Locate the cell with the specified text and output its [x, y] center coordinate. 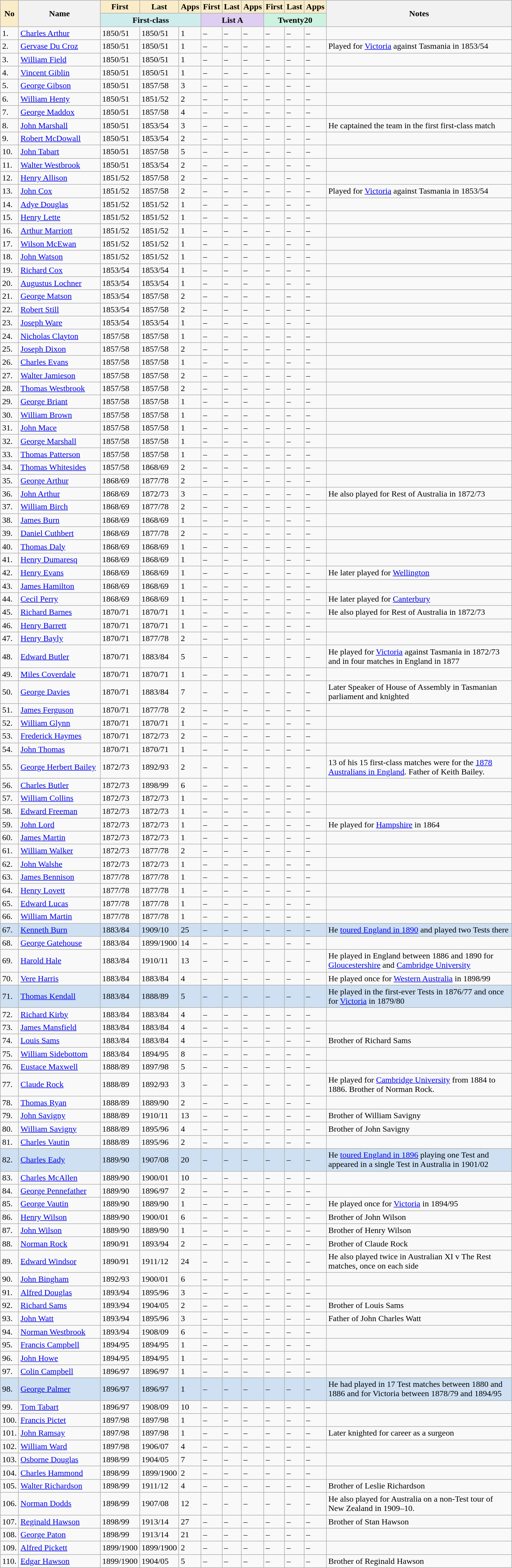
Henry Barrett [59, 625]
Later knighted for career as a surgeon [419, 1433]
16. [10, 231]
He also played twice in Australian XI v The Rest matches, once on each side [419, 1261]
George Matson [59, 296]
86. [10, 1217]
105. [10, 1486]
20. [10, 283]
Notes [419, 13]
42. [10, 573]
Twenty20 [295, 20]
Eustace Maxwell [59, 1067]
27. [10, 375]
Alfred Pickett [59, 1548]
76. [10, 1067]
56. [10, 785]
He played once for Western Australia in 1898/99 [419, 978]
15. [10, 217]
He played once for Victoria in 1894/95 [419, 1204]
George Maddox [59, 112]
19. [10, 270]
Edward Lucas [59, 903]
Brother of Louis Sams [419, 1306]
George Gibson [59, 86]
29. [10, 402]
Henry Wilson [59, 1217]
John Ramsay [59, 1433]
5. [10, 86]
John Cox [59, 191]
Brother of Reginald Hawson [419, 1561]
10. [10, 151]
Francis Campbell [59, 1345]
Edward Butler [59, 656]
35. [10, 481]
Walter Richardson [59, 1486]
Norman Westbrook [59, 1332]
1906/07 [159, 1446]
Henry Allison [59, 178]
William Walker [59, 851]
Robert McDowall [59, 138]
Henry Evans [59, 573]
84. [10, 1191]
Henry Lovett [59, 890]
Norman Dodds [59, 1503]
24 [190, 1261]
55. [10, 767]
44. [10, 599]
Thomas Patterson [59, 454]
George Gatehouse [59, 943]
68. [10, 943]
John Marshall [59, 125]
22. [10, 309]
Richard Sams [59, 1306]
108. [10, 1535]
Thomas Kendall [59, 996]
He captained the team in the first first-class match [419, 125]
Charles Arthur [59, 33]
26. [10, 362]
Daniel Cuthbert [59, 533]
He played in the first-ever Tests in 1876/77 and once for Victoria in 1879/80 [419, 996]
James Burn [59, 520]
88. [10, 1243]
James Mansfield [59, 1027]
99. [10, 1407]
He had played in 17 Test matches between 1880 and 1886 and for Victoria between 1878/79 and 1894/95 [419, 1389]
He played in England between 1886 and 1890 for Gloucestershire and Cambridge University [419, 961]
48. [10, 656]
Joseph Dixon [59, 349]
102. [10, 1446]
66. [10, 917]
45. [10, 612]
Adye Douglas [59, 204]
32. [10, 441]
He played for Cambridge University from 1884 to 1886. Brother of Norman Rock. [419, 1085]
13. [10, 191]
104. [10, 1473]
14. [10, 204]
Nicholas Clayton [59, 336]
Thomas Whitesides [59, 467]
93. [10, 1319]
Brother of Henry Wilson [419, 1230]
36. [10, 494]
96. [10, 1358]
Osborne Douglas [59, 1459]
Name [59, 13]
83. [10, 1178]
Edward Freeman [59, 811]
Walter Jamieson [59, 375]
27 [190, 1522]
John Mace [59, 428]
17. [10, 244]
Brother of Stan Hawson [419, 1522]
59. [10, 825]
First-class [151, 20]
Brother of William Savigny [419, 1116]
Charles Eady [59, 1160]
18. [10, 257]
91. [10, 1292]
80. [10, 1129]
William Henty [59, 99]
John Arthur [59, 494]
40. [10, 546]
64. [10, 890]
John Walshe [59, 864]
John Thomas [59, 749]
30. [10, 415]
Norman Rock [59, 1243]
Edward Windsor [59, 1261]
Robert Still [59, 309]
Arthur Marriott [59, 231]
6. [10, 99]
Thomas Westbrook [59, 389]
James Ferguson [59, 710]
13 of his 15 first-class matches were for the 1878 Australians in England. Father of Keith Bailey. [419, 767]
11. [10, 165]
Later Speaker of House of Assembly in Tasmanian parliament and knighted [419, 692]
12. [10, 178]
He toured England in 1890 and played two Tests there [419, 930]
9. [10, 138]
87. [10, 1230]
He played for Victoria against Tasmania in 1872/73 and in four matches in England in 1877 [419, 656]
George Marshall [59, 441]
78. [10, 1103]
53. [10, 736]
41. [10, 559]
109. [10, 1548]
William Birch [59, 507]
William Martin [59, 917]
William Sidebottom [59, 1054]
Charles Evans [59, 362]
101. [10, 1433]
92. [10, 1306]
67. [10, 930]
79. [10, 1116]
8. [10, 125]
46. [10, 625]
Walter Westbrook [59, 165]
3. [10, 59]
Charles Hammond [59, 1473]
Father of John Charles Watt [419, 1319]
110. [10, 1561]
Joseph Ware [59, 323]
60. [10, 838]
George Herbert Bailey [59, 767]
James Hamilton [59, 586]
George Briant [59, 402]
90. [10, 1279]
George Davies [59, 692]
Thomas Ryan [59, 1103]
John Wilson [59, 1230]
Vere Harris [59, 978]
24. [10, 336]
Claude Rock [59, 1085]
25 [190, 930]
103. [10, 1459]
4. [10, 73]
54. [10, 749]
List A [232, 20]
7. [10, 112]
Charles McAllen [59, 1178]
20 [190, 1160]
47. [10, 639]
George Paton [59, 1535]
25. [10, 349]
Tom Tabart [59, 1407]
31. [10, 428]
William Collins [59, 798]
John Bingham [59, 1279]
49. [10, 674]
75. [10, 1054]
63. [10, 877]
He toured England in 1896 playing one Test and appeared in a single Test in Australia in 1901/02 [419, 1160]
74. [10, 1040]
John Lord [59, 825]
52. [10, 723]
77. [10, 1085]
He later played for Canterbury [419, 599]
William Glynn [59, 723]
James Martin [59, 838]
Brother of Leslie Richardson [419, 1486]
Gervase Du Croz [59, 46]
Brother of Claude Rock [419, 1243]
1. [10, 33]
8 [190, 1054]
No [10, 13]
Richard Barnes [59, 612]
Harold Hale [59, 961]
72. [10, 1014]
97. [10, 1371]
21. [10, 296]
43. [10, 586]
Brother of John Savigny [419, 1129]
95. [10, 1345]
George Vautin [59, 1204]
Colin Campbell [59, 1371]
12 [190, 1503]
100. [10, 1420]
Richard Kirby [59, 1014]
107. [10, 1522]
George Palmer [59, 1389]
70. [10, 978]
Alfred Douglas [59, 1292]
73. [10, 1027]
65. [10, 903]
He played for Hampshire in 1864 [419, 825]
34. [10, 467]
21 [190, 1535]
85. [10, 1204]
81. [10, 1142]
Brother of Richard Sams [419, 1040]
69. [10, 961]
He later played for Wellington [419, 573]
Kenneth Burn [59, 930]
Richard Cox [59, 270]
Henry Lette [59, 217]
Charles Butler [59, 785]
William Savigny [59, 1129]
William Ward [59, 1446]
62. [10, 864]
61. [10, 851]
George Arthur [59, 481]
82. [10, 1160]
Augustus Lochner [59, 283]
106. [10, 1503]
28. [10, 389]
38. [10, 520]
Thomas Daly [59, 546]
57. [10, 798]
50. [10, 692]
Vincent Giblin [59, 73]
James Bennison [59, 877]
Louis Sams [59, 1040]
Henry Dumaresq [59, 559]
He also played for Australia on a non-Test tour of New Zealand in 1909–10. [419, 1503]
Reginald Hawson [59, 1522]
33. [10, 454]
Frederick Haymes [59, 736]
51. [10, 710]
Charles Vautin [59, 1142]
39. [10, 533]
John Watt [59, 1319]
14 [190, 943]
William Field [59, 59]
1909/10 [159, 930]
58. [10, 811]
Cecil Perry [59, 599]
23. [10, 323]
71. [10, 996]
98. [10, 1389]
Francis Pictet [59, 1420]
John Howe [59, 1358]
John Watson [59, 257]
Wilson McEwan [59, 244]
Brother of John Wilson [419, 1217]
94. [10, 1332]
89. [10, 1261]
John Tabart [59, 151]
Miles Coverdale [59, 674]
Henry Bayly [59, 639]
37. [10, 507]
2. [10, 46]
John Savigny [59, 1116]
George Pennefather [59, 1191]
Edgar Hawson [59, 1561]
William Brown [59, 415]
